Output the (x, y) coordinate of the center of the cell containing the given text.  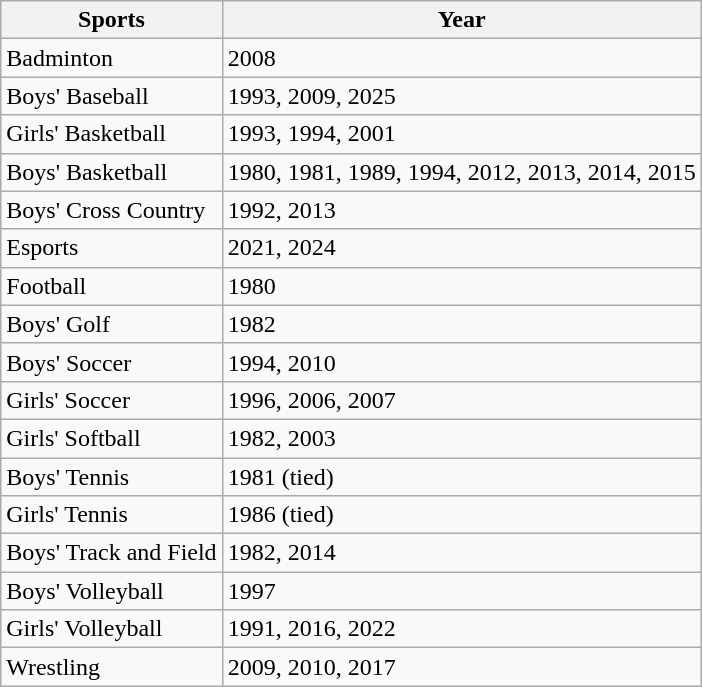
Boys' Baseball (112, 96)
Boys' Golf (112, 324)
Boys' Cross Country (112, 210)
Girls' Soccer (112, 400)
Football (112, 286)
1982 (462, 324)
Badminton (112, 58)
1986 (tied) (462, 515)
1993, 2009, 2025 (462, 96)
Boys' Volleyball (112, 591)
Boys' Soccer (112, 362)
1993, 1994, 2001 (462, 134)
Girls' Tennis (112, 515)
Wrestling (112, 667)
Girls' Volleyball (112, 629)
2009, 2010, 2017 (462, 667)
Boys' Track and Field (112, 553)
Girls' Softball (112, 438)
Year (462, 20)
Boys' Tennis (112, 477)
Boys' Basketball (112, 172)
1996, 2006, 2007 (462, 400)
1980 (462, 286)
2008 (462, 58)
1992, 2013 (462, 210)
1994, 2010 (462, 362)
1991, 2016, 2022 (462, 629)
1982, 2003 (462, 438)
Sports (112, 20)
1997 (462, 591)
2021, 2024 (462, 248)
Esports (112, 248)
Girls' Basketball (112, 134)
1980, 1981, 1989, 1994, 2012, 2013, 2014, 2015 (462, 172)
1981 (tied) (462, 477)
1982, 2014 (462, 553)
